Provide the (X, Y) coordinate of the cell's center where the given text is located.  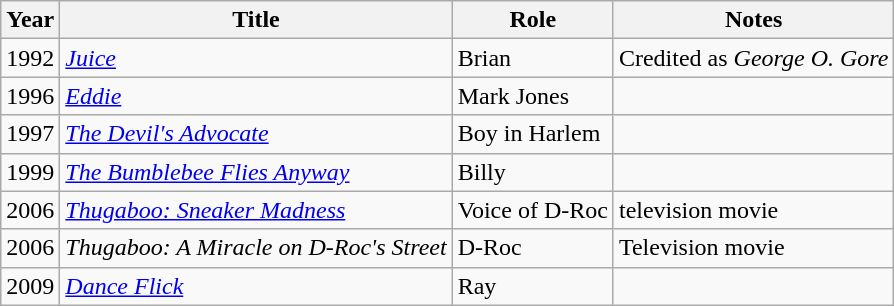
Juice (256, 58)
Thugaboo: A Miracle on D-Roc's Street (256, 248)
television movie (754, 210)
1996 (30, 96)
Voice of D-Roc (532, 210)
The Devil's Advocate (256, 134)
1999 (30, 172)
Notes (754, 20)
Title (256, 20)
Eddie (256, 96)
Dance Flick (256, 286)
1992 (30, 58)
Thugaboo: Sneaker Madness (256, 210)
D-Roc (532, 248)
Ray (532, 286)
Television movie (754, 248)
Role (532, 20)
Billy (532, 172)
The Bumblebee Flies Anyway (256, 172)
1997 (30, 134)
Brian (532, 58)
Mark Jones (532, 96)
Year (30, 20)
Credited as George O. Gore (754, 58)
Boy in Harlem (532, 134)
2009 (30, 286)
